Return the (x, y) coordinate for the center point of the cell that contains the specified text.  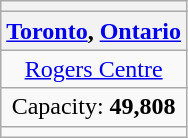
Rogers Centre (94, 69)
Toronto, Ontario (94, 31)
Capacity: 49,808 (94, 107)
